Extract the (x, y) coordinate from the center of the cell holding the provided text.  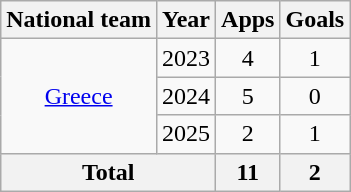
Apps (248, 20)
2023 (186, 58)
11 (248, 172)
Year (186, 20)
2024 (186, 96)
Greece (79, 96)
2025 (186, 134)
Goals (315, 20)
4 (248, 58)
5 (248, 96)
Total (108, 172)
National team (79, 20)
0 (315, 96)
